Pinpoint the cell where the given text exists, returning its (x, y) midpoint coordinate. 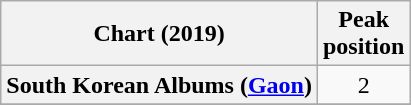
2 (363, 85)
South Korean Albums (Gaon) (160, 85)
Chart (2019) (160, 34)
Peakposition (363, 34)
